For the text-containing cell, return its midpoint in [x, y] coordinate format. 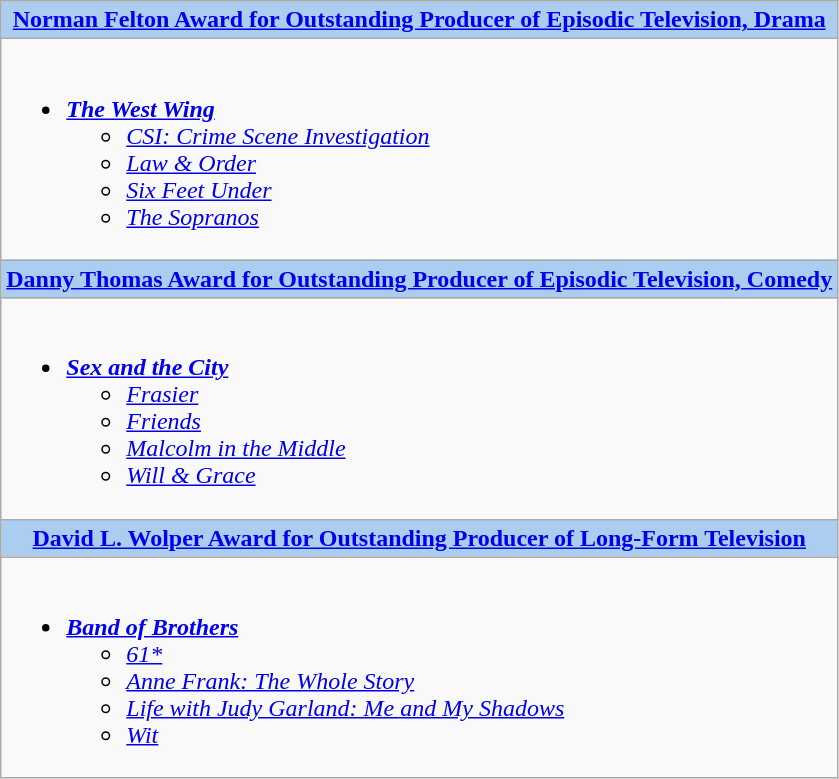
Danny Thomas Award for Outstanding Producer of Episodic Television, Comedy [420, 279]
Band of Brothers61*Anne Frank: The Whole StoryLife with Judy Garland: Me and My ShadowsWit [420, 668]
David L. Wolper Award for Outstanding Producer of Long-Form Television [420, 538]
Norman Felton Award for Outstanding Producer of Episodic Television, Drama [420, 20]
The West WingCSI: Crime Scene InvestigationLaw & OrderSix Feet UnderThe Sopranos [420, 150]
Sex and the CityFrasierFriendsMalcolm in the MiddleWill & Grace [420, 408]
